Locate the cell with the specified text and output its [X, Y] center coordinate. 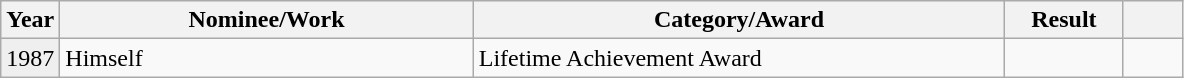
Category/Award [739, 20]
1987 [30, 58]
Year [30, 20]
Result [1064, 20]
Lifetime Achievement Award [739, 58]
Nominee/Work [266, 20]
Himself [266, 58]
